Pinpoint the cell where the given text exists, returning its (X, Y) midpoint coordinate. 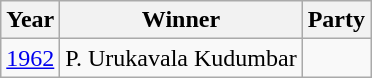
1962 (30, 58)
Winner (181, 20)
P. Urukavala Kudumbar (181, 58)
Party (336, 20)
Year (30, 20)
